Return the (X, Y) coordinate for the center point of the cell that contains the specified text.  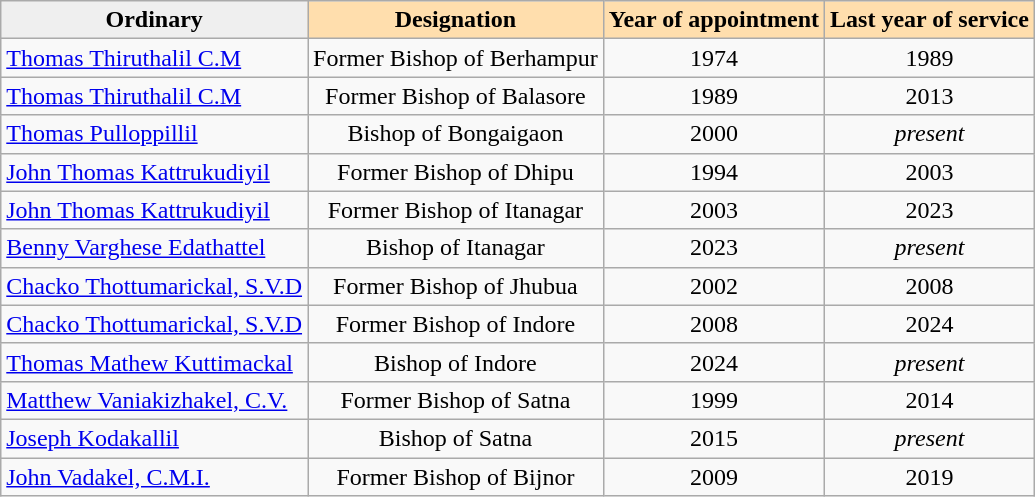
Joseph Kodakallil (154, 438)
Former Bishop of Jhubua (456, 286)
Former Bishop of Bijnor (456, 477)
Last year of service (930, 20)
2015 (714, 438)
2002 (714, 286)
Former Bishop of Itanagar (456, 210)
Thomas Pulloppillil (154, 134)
Thomas Mathew Kuttimackal (154, 362)
Benny Varghese Edathattel (154, 248)
John Vadakel, C.M.I. (154, 477)
2009 (714, 477)
Year of appointment (714, 20)
2013 (930, 96)
Former Bishop of Berhampur (456, 58)
2014 (930, 400)
Former Bishop of Satna (456, 400)
Former Bishop of Indore (456, 324)
Former Bishop of Balasore (456, 96)
Former Bishop of Dhipu (456, 172)
2019 (930, 477)
Matthew Vaniakizhakel, C.V. (154, 400)
Bishop of Indore (456, 362)
1994 (714, 172)
Designation (456, 20)
1974 (714, 58)
Bishop of Bongaigaon (456, 134)
Bishop of Itanagar (456, 248)
Bishop of Satna (456, 438)
1999 (714, 400)
Ordinary (154, 20)
2000 (714, 134)
